From the cell containing the given text, extract its center point as (X, Y) coordinate. 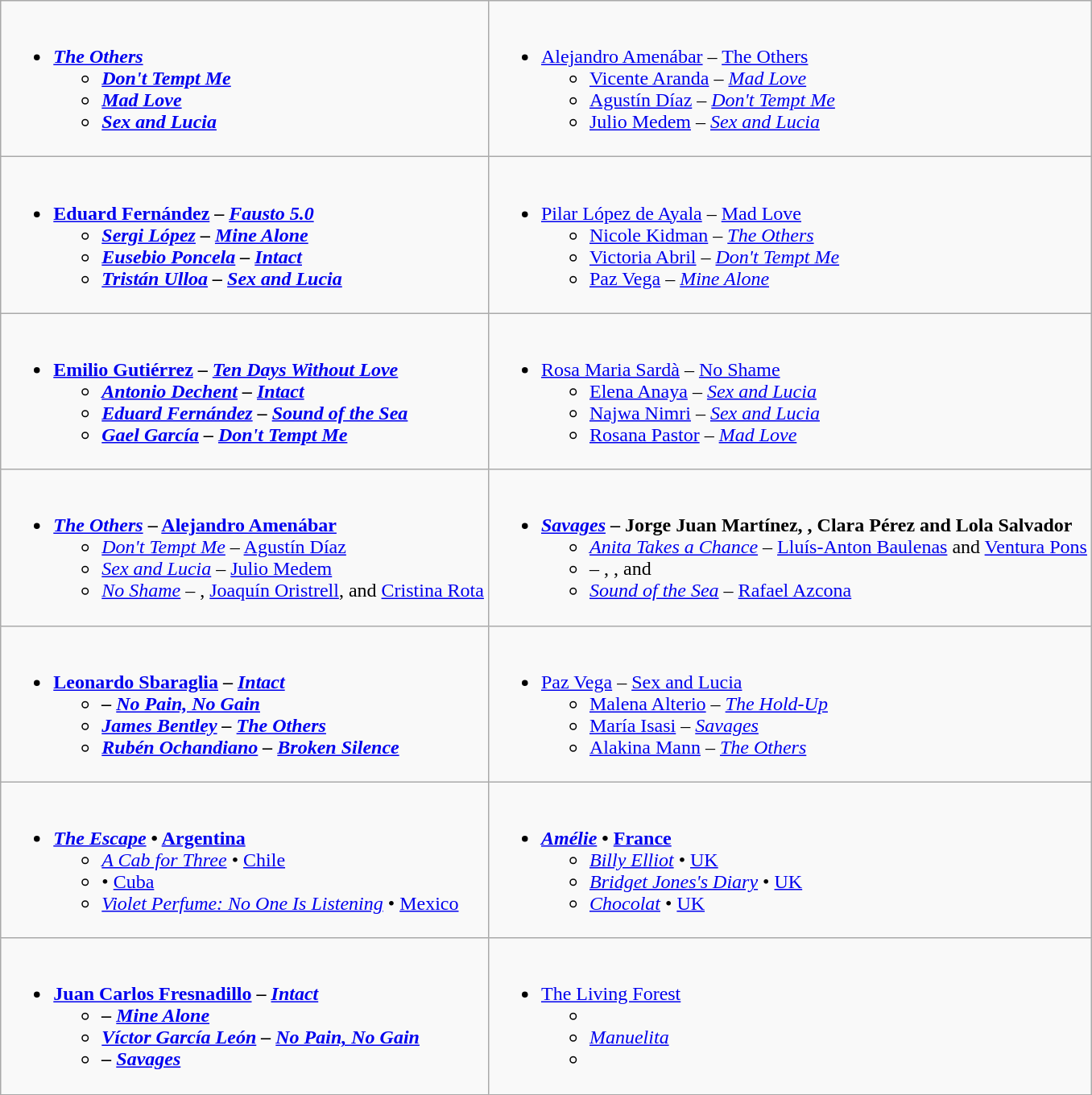
Alejandro Amenábar – The OthersVicente Aranda – Mad LoveAgustín Díaz – Don't Tempt MeJulio Medem – Sex and Lucia (789, 79)
Leonardo Sbaraglia – Intact – No Pain, No GainJames Bentley – The OthersRubén Ochandiano – Broken Silence (245, 704)
Eduard Fernández – Fausto 5.0Sergi López – Mine AloneEusebio Poncela – IntactTristán Ulloa – Sex and Lucia (245, 235)
Emilio Gutiérrez – Ten Days Without LoveAntonio Dechent – IntactEduard Fernández – Sound of the SeaGael García – Don't Tempt Me (245, 391)
Pilar López de Ayala – Mad LoveNicole Kidman – The OthersVictoria Abril – Don't Tempt MePaz Vega – Mine Alone (789, 235)
The OthersDon't Tempt MeMad LoveSex and Lucia (245, 79)
Juan Carlos Fresnadillo – Intact – Mine AloneVíctor García León – No Pain, No Gain – Savages (245, 1016)
The Living ForestManuelita (789, 1016)
Paz Vega – Sex and LuciaMalena Alterio – The Hold-UpMaría Isasi – SavagesAlakina Mann – The Others (789, 704)
The Others – Alejandro AmenábarDon't Tempt Me – Agustín DíazSex and Lucia – Julio MedemNo Shame – , Joaquín Oristrell, and Cristina Rota (245, 547)
Rosa Maria Sardà – No ShameElena Anaya – Sex and LuciaNajwa Nimri – Sex and LuciaRosana Pastor – Mad Love (789, 391)
Amélie • FranceBilly Elliot • UKBridget Jones's Diary • UKChocolat • UK (789, 860)
The Escape • ArgentinaA Cab for Three • Chile • CubaViolet Perfume: No One Is Listening • Mexico (245, 860)
